Return the [x, y] coordinate for the center point of the cell that contains the specified text.  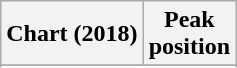
Chart (2018) [72, 34]
Peakposition [189, 34]
